Determine the [x, y] coordinate at the center of the cell enclosing the given text.  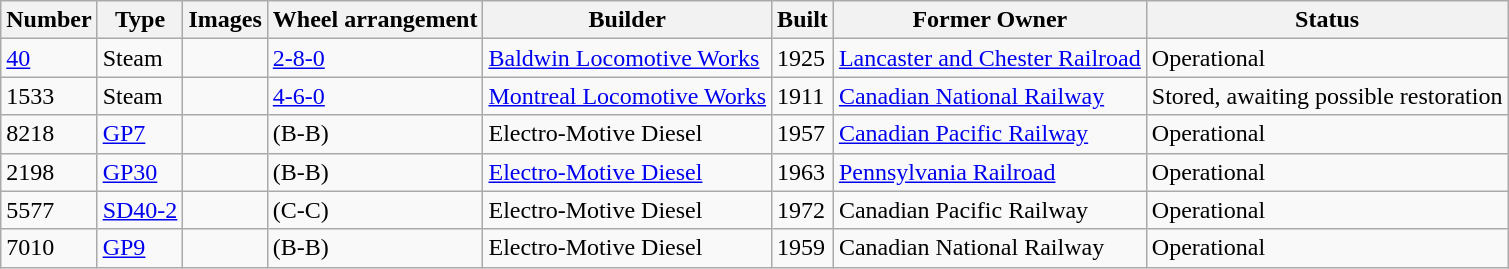
Type [140, 20]
8218 [49, 134]
Images [225, 20]
Built [803, 20]
4-6-0 [375, 96]
GP9 [140, 248]
Former Owner [990, 20]
Builder [628, 20]
7010 [49, 248]
1533 [49, 96]
5577 [49, 210]
1925 [803, 58]
SD40-2 [140, 210]
40 [49, 58]
1963 [803, 172]
Montreal Locomotive Works [628, 96]
1972 [803, 210]
Stored, awaiting possible restoration [1327, 96]
(C-C) [375, 210]
1959 [803, 248]
Number [49, 20]
Wheel arrangement [375, 20]
2198 [49, 172]
1911 [803, 96]
Pennsylvania Railroad [990, 172]
Lancaster and Chester Railroad [990, 58]
Status [1327, 20]
Baldwin Locomotive Works [628, 58]
2-8-0 [375, 58]
1957 [803, 134]
GP7 [140, 134]
GP30 [140, 172]
